Locate the cell with the specified text and output its [X, Y] center coordinate. 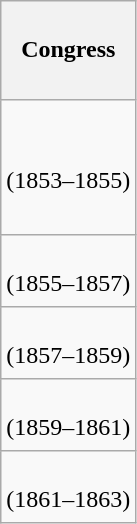
(1853–1855) [68, 166]
(1855–1857) [68, 270]
Congress [68, 50]
(1857–1859) [68, 342]
(1859–1861) [68, 414]
(1861–1863) [68, 486]
